For the text-containing cell, return its midpoint in (x, y) coordinate format. 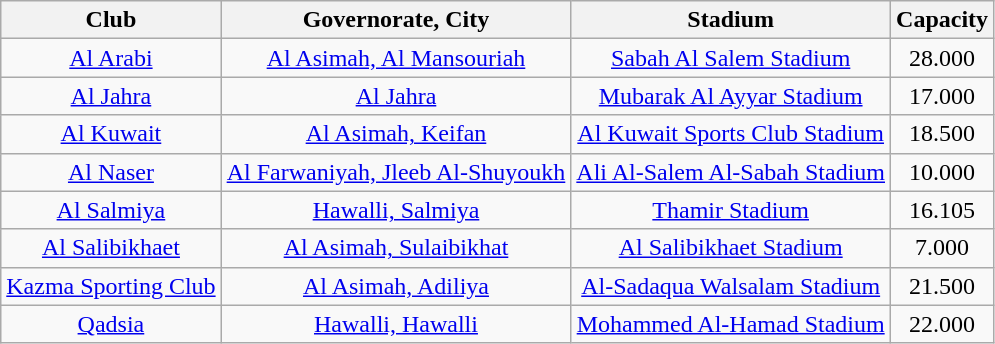
Al-Sadaqua Walsalam Stadium (731, 286)
Al Asimah, Keifan (396, 134)
Al Kuwait Sports Club Stadium (731, 134)
Mubarak Al Ayyar Stadium (731, 96)
Club (111, 20)
Al Asimah, Adiliya (396, 286)
Al Asimah, Sulaibikhat (396, 248)
Al Salibikhaet (111, 248)
Al Asimah, Al Mansouriah (396, 58)
Al Salmiya (111, 210)
10.000 (942, 172)
17.000 (942, 96)
Al Salibikhaet Stadium (731, 248)
18.500 (942, 134)
7.000 (942, 248)
Stadium (731, 20)
Qadsia (111, 324)
21.500 (942, 286)
Hawalli, Hawalli (396, 324)
Al Kuwait (111, 134)
Capacity (942, 20)
22.000 (942, 324)
Al Farwaniyah, Jleeb Al-Shuyoukh (396, 172)
Governorate, City (396, 20)
Al Naser (111, 172)
Mohammed Al-Hamad Stadium (731, 324)
Sabah Al Salem Stadium (731, 58)
Hawalli, Salmiya (396, 210)
16.105 (942, 210)
Al Arabi (111, 58)
Thamir Stadium (731, 210)
Ali Al-Salem Al-Sabah Stadium (731, 172)
Kazma Sporting Club (111, 286)
28.000 (942, 58)
